Return the [X, Y] coordinate for the center point of the cell that contains the specified text.  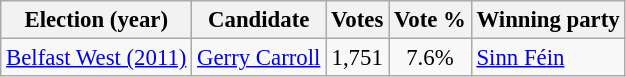
1,751 [358, 58]
Belfast West (2011) [96, 58]
Sinn Féin [548, 58]
Gerry Carroll [259, 58]
Votes [358, 20]
Winning party [548, 20]
Vote % [430, 20]
7.6% [430, 58]
Candidate [259, 20]
Election (year) [96, 20]
